Find where the given text appears and provide that cell's center as (x, y) coordinate. 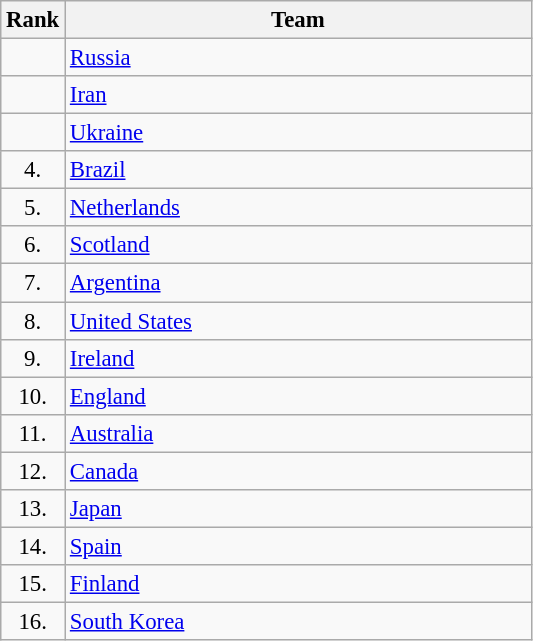
South Korea (298, 621)
Australia (298, 433)
7. (33, 283)
Spain (298, 546)
12. (33, 471)
England (298, 396)
Finland (298, 584)
8. (33, 321)
Russia (298, 58)
Canada (298, 471)
Ukraine (298, 133)
Netherlands (298, 208)
Ireland (298, 358)
Team (298, 20)
4. (33, 170)
6. (33, 245)
5. (33, 208)
United States (298, 321)
16. (33, 621)
9. (33, 358)
Japan (298, 509)
Scotland (298, 245)
13. (33, 509)
Iran (298, 95)
Argentina (298, 283)
15. (33, 584)
11. (33, 433)
14. (33, 546)
10. (33, 396)
Rank (33, 20)
Brazil (298, 170)
